Determine the [x, y] coordinate at the center of the cell enclosing the given text.  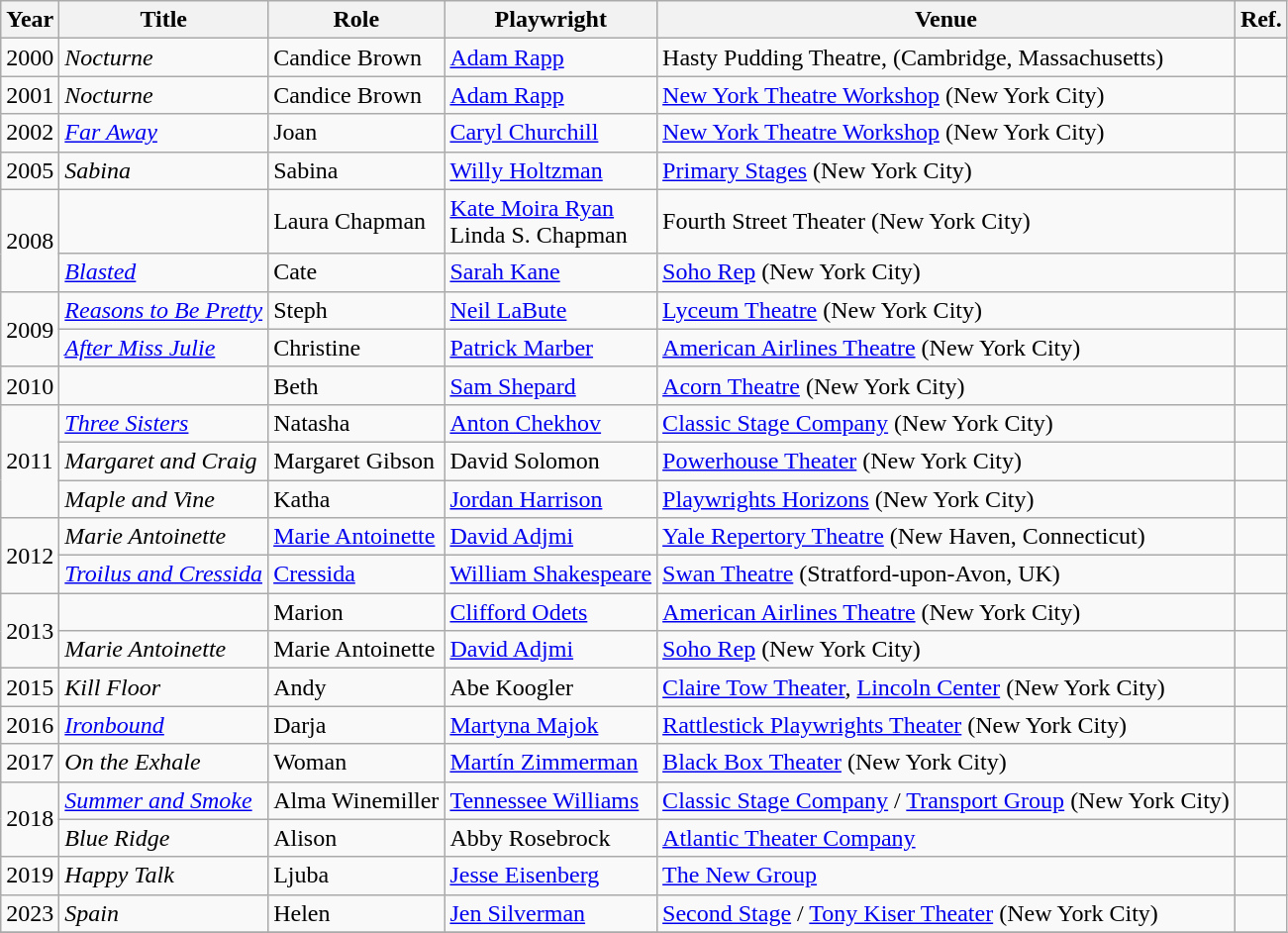
Patrick Marber [550, 348]
Neil LaBute [550, 310]
Helen [356, 913]
Natasha [356, 423]
Martín Zimmerman [550, 763]
Playwright [550, 20]
2017 [30, 763]
2012 [30, 556]
Playwrights Horizons (New York City) [946, 498]
Kill Floor [164, 687]
2010 [30, 385]
On the Exhale [164, 763]
Summer and Smoke [164, 800]
Fourth Street Theater (New York City) [946, 222]
Darja [356, 725]
Christine [356, 348]
Rattlestick Playwrights Theater (New York City) [946, 725]
Beth [356, 385]
Laura Chapman [356, 222]
2008 [30, 240]
Steph [356, 310]
Ljuba [356, 876]
Martyna Majok [550, 725]
William Shakespeare [550, 574]
Spain [164, 913]
Abe Koogler [550, 687]
2000 [30, 57]
Blasted [164, 272]
Margaret and Craig [164, 461]
Maple and Vine [164, 498]
Reasons to Be Pretty [164, 310]
Sarah Kane [550, 272]
2023 [30, 913]
Blue Ridge [164, 838]
Year [30, 20]
Happy Talk [164, 876]
Jesse Eisenberg [550, 876]
Venue [946, 20]
Cate [356, 272]
Alison [356, 838]
2011 [30, 461]
Alma Winemiller [356, 800]
2016 [30, 725]
Yale Repertory Theatre (New Haven, Connecticut) [946, 537]
Jen Silverman [550, 913]
2002 [30, 133]
2001 [30, 95]
2009 [30, 329]
Second Stage / Tony Kiser Theater (New York City) [946, 913]
The New Group [946, 876]
Primary Stages (New York City) [946, 170]
Classic Stage Company (New York City) [946, 423]
Clifford Odets [550, 612]
Joan [356, 133]
Black Box Theater (New York City) [946, 763]
Caryl Churchill [550, 133]
Sam Shepard [550, 385]
Atlantic Theater Company [946, 838]
Swan Theatre (Stratford-upon-Avon, UK) [946, 574]
Lyceum Theatre (New York City) [946, 310]
Woman [356, 763]
Anton Chekhov [550, 423]
Ironbound [164, 725]
2019 [30, 876]
Andy [356, 687]
2013 [30, 631]
Hasty Pudding Theatre, (Cambridge, Massachusetts) [946, 57]
Tennessee Williams [550, 800]
2018 [30, 819]
Cressida [356, 574]
Role [356, 20]
Abby Rosebrock [550, 838]
Katha [356, 498]
Willy Holtzman [550, 170]
Acorn Theatre (New York City) [946, 385]
2005 [30, 170]
Powerhouse Theater (New York City) [946, 461]
Ref. [1261, 20]
Margaret Gibson [356, 461]
Jordan Harrison [550, 498]
David Solomon [550, 461]
Far Away [164, 133]
Troilus and Cressida [164, 574]
2015 [30, 687]
Kate Moira Ryan Linda S. Chapman [550, 222]
Classic Stage Company / Transport Group (New York City) [946, 800]
Title [164, 20]
Claire Tow Theater, Lincoln Center (New York City) [946, 687]
Marion [356, 612]
Three Sisters [164, 423]
After Miss Julie [164, 348]
